Search for the cell housing the specified text and yield its (X, Y) center coordinate. 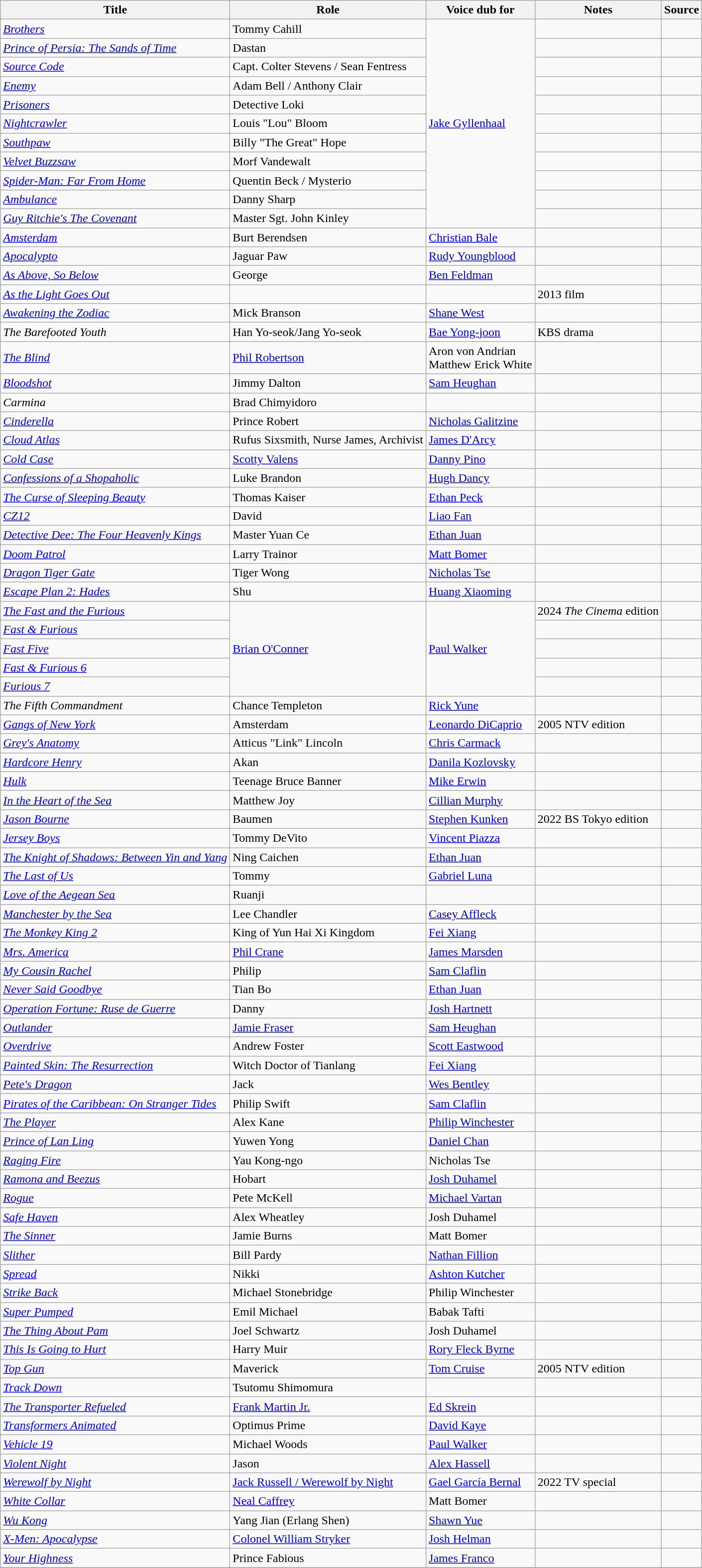
Jack (328, 1084)
Fast Five (116, 649)
Vincent Piazza (481, 838)
The Curse of Sleeping Beauty (116, 497)
Joel Schwartz (328, 1331)
As Above, So Below (116, 275)
Ning Caichen (328, 857)
2022 BS Tokyo edition (598, 819)
Jamie Burns (328, 1236)
Ambulance (116, 199)
Hardcore Henry (116, 762)
2022 TV special (598, 1482)
Fast & Furious (116, 630)
Tom Cruise (481, 1368)
Casey Affleck (481, 914)
Detective Dee: The Four Heavenly Kings (116, 535)
Maverick (328, 1368)
James Marsden (481, 952)
The Barefooted Youth (116, 332)
Huang Xiaoming (481, 592)
Jamie Fraser (328, 1027)
Vehicle 19 (116, 1444)
Cillian Murphy (481, 800)
Jimmy Dalton (328, 383)
This Is Going to Hurt (116, 1349)
Guy Ritchie's The Covenant (116, 218)
Gabriel Luna (481, 876)
White Collar (116, 1501)
Source Code (116, 67)
Cinderella (116, 421)
Nightcrawler (116, 123)
Master Yuan Ce (328, 535)
Billy "The Great" Hope (328, 142)
Harry Muir (328, 1349)
Jaguar Paw (328, 256)
Dastan (328, 48)
Never Said Goodbye (116, 990)
George (328, 275)
Escape Plan 2: Hades (116, 592)
The Transporter Refueled (116, 1406)
Bae Yong-joon (481, 332)
Role (328, 10)
Scott Eastwood (481, 1046)
Bill Pardy (328, 1255)
King of Yun Hai Xi Kingdom (328, 933)
Title (116, 10)
CZ12 (116, 516)
Operation Fortune: Ruse de Guerre (116, 1008)
Super Pumped (116, 1312)
X-Men: Apocalypse (116, 1539)
Burt Berendsen (328, 237)
Spread (116, 1274)
Yang Jian (Erlang Shen) (328, 1520)
Nathan Fillion (481, 1255)
Rogue (116, 1198)
Tommy Cahill (328, 29)
Pirates of the Caribbean: On Stranger Tides (116, 1103)
Witch Doctor of Tianlang (328, 1065)
Nikki (328, 1274)
Frank Martin Jr. (328, 1406)
Southpaw (116, 142)
Top Gun (116, 1368)
Alex Wheatley (328, 1217)
As the Light Goes Out (116, 294)
Overdrive (116, 1046)
Rory Fleck Byrne (481, 1349)
Louis "Lou" Bloom (328, 123)
Velvet Buzzsaw (116, 161)
Teenage Bruce Banner (328, 781)
Apocalypto (116, 256)
The Monkey King 2 (116, 933)
David Kaye (481, 1425)
Mrs. America (116, 952)
Your Highness (116, 1558)
Hulk (116, 781)
Prince of Lan Ling (116, 1141)
Josh Helman (481, 1539)
Mick Branson (328, 313)
Furious 7 (116, 686)
Morf Vandewalt (328, 161)
Confessions of a Shopaholic (116, 478)
Safe Haven (116, 1217)
Liao Fan (481, 516)
Philip Swift (328, 1103)
Track Down (116, 1387)
Shu (328, 592)
Optimus Prime (328, 1425)
Danila Kozlovsky (481, 762)
Yau Kong-ngo (328, 1160)
Outlander (116, 1027)
Werewolf by Night (116, 1482)
Tiger Wong (328, 573)
Violent Night (116, 1463)
Daniel Chan (481, 1141)
Ramona and Beezus (116, 1179)
Michael Stonebridge (328, 1293)
Shane West (481, 313)
Detective Loki (328, 105)
Doom Patrol (116, 554)
Christian Bale (481, 237)
Rudy Youngblood (481, 256)
Scotty Valens (328, 459)
Brothers (116, 29)
KBS drama (598, 332)
Philip (328, 971)
Quentin Beck / Mysterio (328, 180)
The Thing About Pam (116, 1331)
Prince of Persia: The Sands of Time (116, 48)
The Sinner (116, 1236)
Awakening the Zodiac (116, 313)
Slither (116, 1255)
Master Sgt. John Kinley (328, 218)
Neal Caffrey (328, 1501)
Hobart (328, 1179)
Hugh Dancy (481, 478)
Fast & Furious 6 (116, 668)
Akan (328, 762)
Painted Skin: The Resurrection (116, 1065)
Babak Tafti (481, 1312)
Cold Case (116, 459)
Capt. Colter Stevens / Sean Fentress (328, 67)
Yuwen Yong (328, 1141)
Rick Yune (481, 705)
Wes Bentley (481, 1084)
Ruanji (328, 895)
David (328, 516)
Danny (328, 1008)
Manchester by the Sea (116, 914)
Dragon Tiger Gate (116, 573)
2024 The Cinema edition (598, 611)
My Cousin Rachel (116, 971)
Baumen (328, 819)
Stephen Kunken (481, 819)
Aron von AndrianMatthew Erick White (481, 357)
Adam Bell / Anthony Clair (328, 86)
Grey's Anatomy (116, 743)
Nicholas Galitzine (481, 421)
Michael Vartan (481, 1198)
Michael Woods (328, 1444)
Andrew Foster (328, 1046)
Voice dub for (481, 10)
Danny Sharp (328, 199)
Colonel William Stryker (328, 1539)
Brad Chimyidoro (328, 402)
Cloud Atlas (116, 440)
Luke Brandon (328, 478)
Danny Pino (481, 459)
Brian O'Conner (328, 649)
Josh Hartnett (481, 1008)
Enemy (116, 86)
Prince Robert (328, 421)
Ben Feldman (481, 275)
Carmina (116, 402)
Phil Crane (328, 952)
Matthew Joy (328, 800)
The Knight of Shadows: Between Yin and Yang (116, 857)
The Player (116, 1122)
Phil Robertson (328, 357)
Transformers Animated (116, 1425)
Wu Kong (116, 1520)
The Fifth Commandment (116, 705)
Lee Chandler (328, 914)
Tsutomu Shimomura (328, 1387)
Chris Carmack (481, 743)
Tommy (328, 876)
Leonardo DiCaprio (481, 724)
Jack Russell / Werewolf by Night (328, 1482)
Jason Bourne (116, 819)
Love of the Aegean Sea (116, 895)
The Blind (116, 357)
The Fast and the Furious (116, 611)
Bloodshot (116, 383)
Jake Gyllenhaal (481, 123)
Rufus Sixsmith, Nurse James, Archivist (328, 440)
Ethan Peck (481, 497)
Gael García Bernal (481, 1482)
Jason (328, 1463)
Han Yo-seok/Jang Yo-seok (328, 332)
Prisoners (116, 105)
2013 film (598, 294)
Shawn Yue (481, 1520)
In the Heart of the Sea (116, 800)
James D'Arcy (481, 440)
Alex Kane (328, 1122)
Pete McKell (328, 1198)
Thomas Kaiser (328, 497)
James Franco (481, 1558)
Spider-Man: Far From Home (116, 180)
Pete's Dragon (116, 1084)
Tian Bo (328, 990)
Larry Trainor (328, 554)
Jersey Boys (116, 838)
Source (682, 10)
Ashton Kutcher (481, 1274)
Ed Skrein (481, 1406)
Atticus "Link" Lincoln (328, 743)
Prince Fabious (328, 1558)
Tommy DeVito (328, 838)
The Last of Us (116, 876)
Mike Erwin (481, 781)
Notes (598, 10)
Gangs of New York (116, 724)
Emil Michael (328, 1312)
Chance Templeton (328, 705)
Raging Fire (116, 1160)
Strike Back (116, 1293)
Alex Hassell (481, 1463)
